For the text-containing cell, return its midpoint in [X, Y] coordinate format. 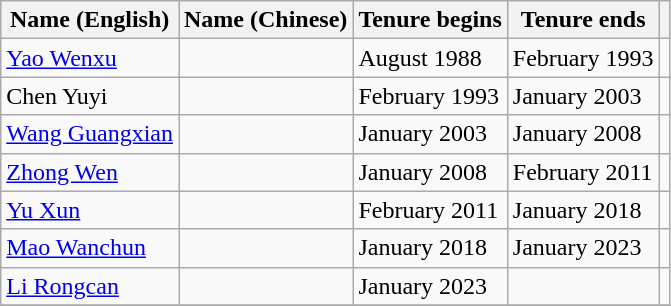
Tenure begins [430, 20]
Name (Chinese) [265, 20]
Li Rongcan [90, 286]
Yu Xun [90, 210]
Chen Yuyi [90, 96]
Mao Wanchun [90, 248]
Tenure ends [583, 20]
Wang Guangxian [90, 134]
August 1988 [430, 58]
Zhong Wen [90, 172]
Name (English) [90, 20]
Yao Wenxu [90, 58]
